Scan for the cell matching the given text and deliver its (X, Y) coordinate at center. 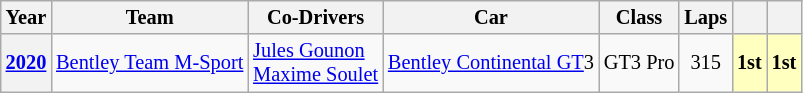
Jules Gounon Maxime Soulet (316, 63)
Co-Drivers (316, 17)
315 (706, 63)
Year (26, 17)
Laps (706, 17)
Bentley Team M-Sport (150, 63)
Bentley Continental GT3 (491, 63)
GT3 Pro (639, 63)
Class (639, 17)
Team (150, 17)
Car (491, 17)
2020 (26, 63)
